Return (x, y) of the center of cell containing provided text 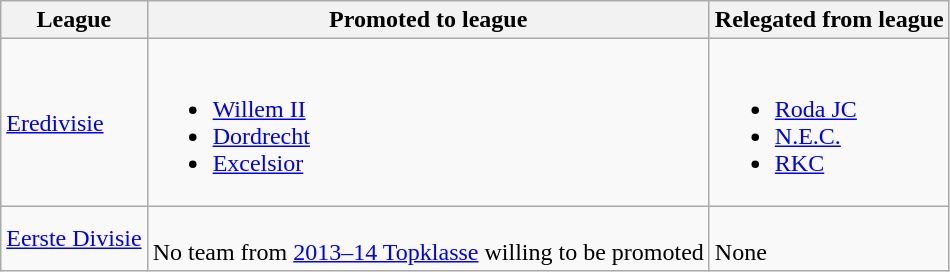
No team from 2013–14 Topklasse willing to be promoted (428, 238)
League (74, 20)
Relegated from league (829, 20)
Eerste Divisie (74, 238)
None (829, 238)
Willem IIDordrechtExcelsior (428, 122)
Roda JCN.E.C.RKC (829, 122)
Eredivisie (74, 122)
Promoted to league (428, 20)
